From the cell containing the given text, extract its center point as (x, y) coordinate. 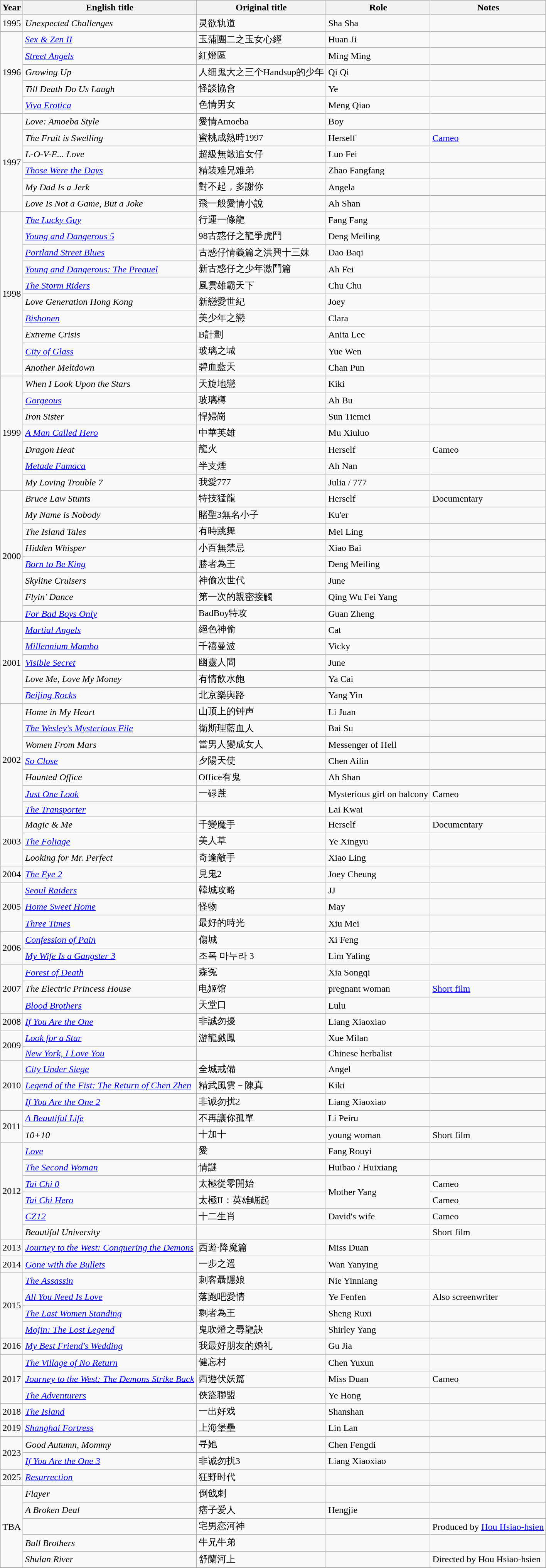
不再讓你孤單 (261, 1119)
2010 (12, 1086)
Mei Ling (378, 532)
Guan Zheng (378, 613)
2006 (12, 948)
Just One Look (110, 794)
Vicky (378, 646)
Xiu Mei (378, 923)
Gorgeous (110, 401)
Millennium Mambo (110, 646)
Mother Yang (378, 1192)
Year (12, 8)
有情飲水飽 (261, 679)
Ye Fenfen (378, 1297)
Ah Bu (378, 401)
The Transporter (110, 809)
美人草 (261, 841)
一出好戏 (261, 1412)
有時跳舞 (261, 532)
2007 (12, 989)
2019 (12, 1429)
Hidden Whisper (110, 548)
Mysterious girl on balcony (378, 794)
Tai Chi 0 (110, 1184)
Original title (261, 8)
If You Are the One 3 (110, 1461)
中華英雄 (261, 433)
电姬馆 (261, 989)
Portland Street Blues (110, 253)
The Village of No Return (110, 1362)
玻璃之城 (261, 351)
特技猛龍 (261, 499)
TBA (12, 1526)
2012 (12, 1191)
Flayer (110, 1494)
Bai Su (378, 728)
2013 (12, 1248)
游龍戲鳳 (261, 1038)
鬼吹燈之尋龍訣 (261, 1330)
Metade Fumaca (110, 466)
Bull Brothers (110, 1543)
JJ (378, 891)
第一次的親密接觸 (261, 597)
Sex & Zen II (110, 39)
The Storm Riders (110, 286)
怪物 (261, 907)
天旋地戀 (261, 384)
Hengjie (378, 1510)
Huan Ji (378, 39)
Angela (378, 187)
For Bad Boys Only (110, 613)
精武風雲－陳真 (261, 1086)
The Fruit is Swelling (110, 138)
Notes (488, 8)
May (378, 907)
Three Times (110, 923)
Shanghai Fortress (110, 1429)
倒戗刺 (261, 1494)
My Dad Is a Jerk (110, 187)
痞子爱人 (261, 1510)
俠盜聯盟 (261, 1395)
Iron Sister (110, 417)
我最好朋友的婚礼 (261, 1346)
Young and Dangerous 5 (110, 237)
對不起，多謝你 (261, 187)
1996 (12, 72)
當男人變成女人 (261, 745)
Cat (378, 630)
Bruce Law Stunts (110, 499)
The Eye 2 (110, 875)
神偷次世代 (261, 581)
紅燈區 (261, 56)
Xue Milan (378, 1038)
Born to Be King (110, 564)
Ku'er (378, 515)
1998 (12, 294)
Chen Yuxun (378, 1362)
My Name is Nobody (110, 515)
Another Meltdown (110, 368)
Dragon Heat (110, 449)
Love: Amoeba Style (110, 122)
young woman (378, 1135)
Qing Wu Fei Yang (378, 597)
Haunted Office (110, 777)
Boy (378, 122)
美少年之戀 (261, 318)
Lai Kwai (378, 809)
牛兄牛弟 (261, 1543)
Xiao Bai (378, 548)
1995 (12, 23)
非誠勿擾 (261, 1022)
Yue Wen (378, 351)
The Wesley's Mysterious File (110, 728)
Ah Fei (378, 269)
City of Glass (110, 351)
新戀愛世紀 (261, 302)
人细鬼大之三个Handsup的少年 (261, 72)
The Adventurers (110, 1395)
Home Sweet Home (110, 907)
2017 (12, 1379)
CZ12 (110, 1217)
Messenger of Hell (378, 745)
Ah Nan (378, 466)
When I Look Upon the Stars (110, 384)
灵欲轨道 (261, 23)
Shanshan (378, 1412)
Li Peiru (378, 1119)
Flyin' Dance (110, 597)
Mojin: The Lost Legend (110, 1330)
奇逢敵手 (261, 858)
Office有鬼 (261, 777)
Produced by Hou Hsiao-hsien (488, 1526)
Joey (378, 302)
愛 (261, 1151)
Chan Pun (378, 368)
City Under Siege (110, 1069)
Love Me, Love My Money (110, 679)
Joey Cheung (378, 875)
Unexpected Challenges (110, 23)
Ye Hong (378, 1395)
Bishonen (110, 318)
If You Are the One 2 (110, 1102)
半支煙 (261, 466)
Xiao Ling (378, 858)
山顶上的钟声 (261, 712)
精装难兄难弟 (261, 171)
Confession of Pain (110, 940)
Skyline Cruisers (110, 581)
The Island (110, 1412)
Looking for Mr. Perfect (110, 858)
Tai Chi Hero (110, 1200)
Chinese herbalist (378, 1054)
古惑仔情義篇之洪興十三妹 (261, 253)
Mu Xiuluo (378, 433)
怪談協會 (261, 89)
龍火 (261, 449)
一步之遥 (261, 1264)
2003 (12, 841)
Shulan River (110, 1560)
蜜桃成熟時1997 (261, 138)
色情男女 (261, 106)
B計劃 (261, 335)
玉蒲團二之玉女心經 (261, 39)
A Broken Deal (110, 1510)
夕陽天使 (261, 761)
Lim Yaling (378, 956)
悍婦崗 (261, 417)
L-O-V-E... Love (110, 154)
English title (110, 8)
Ye (378, 89)
玻璃樽 (261, 401)
Growing Up (110, 72)
小百無禁忌 (261, 548)
Wan Yanying (378, 1264)
刺客聶隱娘 (261, 1281)
Xi Feng (378, 940)
Chu Chu (378, 286)
衛斯理藍血人 (261, 728)
Magic & Me (110, 825)
If You Are the One (110, 1022)
Fang Fang (378, 220)
上海堡壘 (261, 1429)
非诚勿扰3 (261, 1461)
森冤 (261, 972)
Love Is Not a Game, But a Joke (110, 203)
My Wife Is a Gangster 3 (110, 956)
2014 (12, 1264)
Young and Dangerous: The Prequel (110, 269)
2023 (12, 1452)
我愛777 (261, 482)
New York, I Love You (110, 1054)
落跑吧愛情 (261, 1297)
My Best Friend's Wedding (110, 1346)
조폭 마누라 3 (261, 956)
太極II：英雄崛起 (261, 1200)
北京樂與路 (261, 696)
行運一條龍 (261, 220)
Angel (378, 1069)
十加十 (261, 1135)
情謎 (261, 1167)
Li Juan (378, 712)
2011 (12, 1126)
2016 (12, 1346)
幽靈人間 (261, 663)
The Foliage (110, 841)
The Last Women Standing (110, 1314)
千變魔手 (261, 825)
2015 (12, 1305)
Martial Angels (110, 630)
Those Were the Days (110, 171)
2000 (12, 556)
Love Generation Hong Kong (110, 302)
絕色神偷 (261, 630)
2002 (12, 760)
The Lucky Guy (110, 220)
So Close (110, 761)
A Beautiful Life (110, 1119)
Gone with the Bullets (110, 1264)
非诚勿扰2 (261, 1102)
Shirley Yang (378, 1330)
Look for a Star (110, 1038)
勝者為王 (261, 564)
10+10 (110, 1135)
Fang Rouyi (378, 1151)
十二生肖 (261, 1217)
狂野时代 (261, 1477)
Sheng Ruxi (378, 1314)
碧血藍天 (261, 368)
宅男恋河神 (261, 1526)
Julia / 777 (378, 482)
Visible Secret (110, 663)
Legend of the Fist: The Return of Chen Zhen (110, 1086)
西遊伏妖篇 (261, 1379)
全城戒備 (261, 1069)
All You Need Is Love (110, 1297)
Journey to the West: Conquering the Demons (110, 1248)
Seoul Raiders (110, 891)
2005 (12, 907)
愛情Amoeba (261, 122)
My Loving Trouble 7 (110, 482)
The Assassin (110, 1281)
Dao Baqi (378, 253)
98古惑仔之龍爭虎鬥 (261, 237)
Role (378, 8)
Resurrection (110, 1477)
Journey to the West: The Demons Strike Back (110, 1379)
西遊·降魔篇 (261, 1248)
Forest of Death (110, 972)
Huibao / Huixiang (378, 1167)
Beautiful University (110, 1232)
Yang Yin (378, 696)
一碌蔗 (261, 794)
剩者為王 (261, 1314)
見鬼2 (261, 875)
舒蘭河上 (261, 1560)
Sha Sha (378, 23)
天堂口 (261, 1006)
最好的時光 (261, 923)
Qi Qi (378, 72)
韓城攻略 (261, 891)
Viva Erotica (110, 106)
Anita Lee (378, 335)
Blood Brothers (110, 1006)
寻她 (261, 1445)
Ye Xingyu (378, 841)
太極從零開始 (261, 1184)
Luo Fei (378, 154)
Good Autumn, Mommy (110, 1445)
Beijing Rocks (110, 696)
The Island Tales (110, 532)
Gu Jia (378, 1346)
BadBoy特攻 (261, 613)
Women From Mars (110, 745)
The Second Woman (110, 1167)
新古惑仔之少年激鬥篇 (261, 269)
1999 (12, 433)
健忘村 (261, 1362)
Extreme Crisis (110, 335)
Street Angels (110, 56)
Ming Ming (378, 56)
2004 (12, 875)
Nie Yinniang (378, 1281)
Directed by Hou Hsiao-hsien (488, 1560)
Lin Lan (378, 1429)
賭聖3無名小子 (261, 515)
超級無敵追女仔 (261, 154)
風雲雄霸天下 (261, 286)
2025 (12, 1477)
2008 (12, 1022)
Ya Cai (378, 679)
Meng Qiao (378, 106)
Till Death Do Us Laugh (110, 89)
Lulu (378, 1006)
Also screenwriter (488, 1297)
飛一般愛情小說 (261, 203)
千禧曼波 (261, 646)
David's wife (378, 1217)
傷城 (261, 940)
2009 (12, 1046)
2018 (12, 1412)
Love (110, 1151)
pregnant woman (378, 989)
Xia Songqi (378, 972)
Clara (378, 318)
A Man Called Hero (110, 433)
2001 (12, 663)
The Electric Princess House (110, 989)
Home in My Heart (110, 712)
Chen Ailin (378, 761)
Sun Tiemei (378, 417)
Chen Fengdi (378, 1445)
1997 (12, 163)
Zhao Fangfang (378, 171)
